Return (x, y) of the center of cell containing provided text 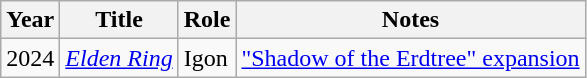
Notes (410, 20)
Title (119, 20)
Year (30, 20)
Role (207, 20)
2024 (30, 58)
"Shadow of the Erdtree" expansion (410, 58)
Elden Ring (119, 58)
Igon (207, 58)
